Return [X, Y] of the center of cell containing provided text 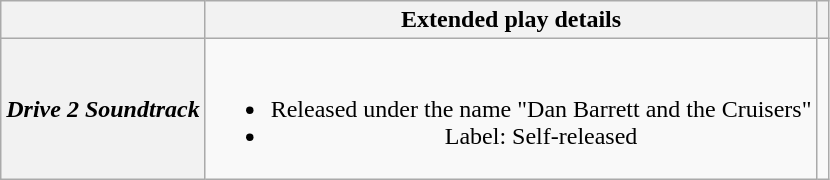
Extended play details [511, 20]
Drive 2 Soundtrack [103, 109]
Released under the name "Dan Barrett and the Cruisers"Label: Self-released [511, 109]
